Pinpoint the cell where the given text exists, returning its (x, y) midpoint coordinate. 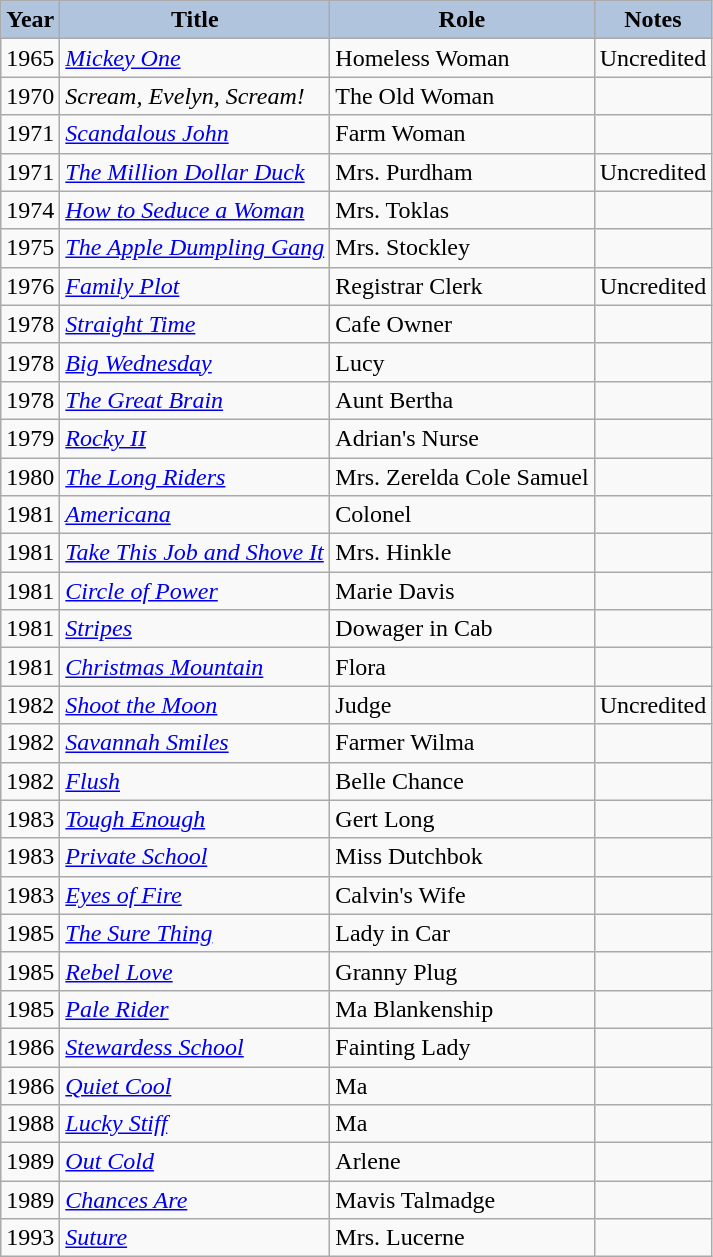
Mavis Talmadge (462, 1200)
Year (30, 20)
Ma Blankenship (462, 1009)
Stripes (195, 629)
Shoot the Moon (195, 705)
Lady in Car (462, 933)
Christmas Mountain (195, 667)
Calvin's Wife (462, 895)
Mrs. Toklas (462, 210)
Stewardess School (195, 1047)
Lucy (462, 362)
Granny Plug (462, 971)
The Million Dollar Duck (195, 172)
1993 (30, 1238)
Arlene (462, 1162)
Farm Woman (462, 134)
Tough Enough (195, 819)
Savannah Smiles (195, 743)
The Old Woman (462, 96)
Scandalous John (195, 134)
Fainting Lady (462, 1047)
Big Wednesday (195, 362)
Dowager in Cab (462, 629)
Registrar Clerk (462, 286)
Aunt Bertha (462, 400)
Title (195, 20)
Chances Are (195, 1200)
How to Seduce a Woman (195, 210)
Mrs. Stockley (462, 248)
1976 (30, 286)
Eyes of Fire (195, 895)
Take This Job and Shove It (195, 553)
Rebel Love (195, 971)
Adrian's Nurse (462, 438)
Role (462, 20)
The Long Riders (195, 477)
Mrs. Hinkle (462, 553)
Suture (195, 1238)
Homeless Woman (462, 58)
1970 (30, 96)
Rocky II (195, 438)
The Sure Thing (195, 933)
Mrs. Purdham (462, 172)
Americana (195, 515)
Out Cold (195, 1162)
1980 (30, 477)
Mrs. Lucerne (462, 1238)
Marie Davis (462, 591)
Straight Time (195, 324)
1974 (30, 210)
Circle of Power (195, 591)
1965 (30, 58)
Family Plot (195, 286)
Judge (462, 705)
Colonel (462, 515)
Scream, Evelyn, Scream! (195, 96)
Mrs. Zerelda Cole Samuel (462, 477)
Belle Chance (462, 781)
Private School (195, 857)
Flora (462, 667)
Mickey One (195, 58)
Gert Long (462, 819)
Cafe Owner (462, 324)
1979 (30, 438)
Pale Rider (195, 1009)
Quiet Cool (195, 1085)
The Apple Dumpling Gang (195, 248)
Farmer Wilma (462, 743)
1988 (30, 1124)
Lucky Stiff (195, 1124)
Miss Dutchbok (462, 857)
Flush (195, 781)
1975 (30, 248)
Notes (653, 20)
The Great Brain (195, 400)
